Find where the given text appears and provide that cell's center as [x, y] coordinate. 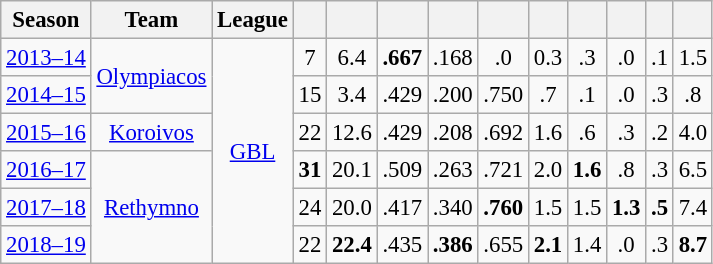
7 [310, 58]
7.4 [692, 208]
.692 [503, 133]
6.4 [352, 58]
.435 [402, 245]
Rethymno [152, 208]
Koroivos [152, 133]
4.0 [692, 133]
.386 [453, 245]
.263 [453, 170]
12.6 [352, 133]
.5 [660, 208]
.200 [453, 95]
.667 [402, 58]
Olympiacos [152, 76]
0.3 [548, 58]
2.1 [548, 245]
15 [310, 95]
.417 [402, 208]
Team [152, 20]
2.0 [548, 170]
.6 [588, 133]
2017–18 [46, 208]
.760 [503, 208]
22.4 [352, 245]
.509 [402, 170]
3.4 [352, 95]
24 [310, 208]
2018–19 [46, 245]
2013–14 [46, 58]
2015–16 [46, 133]
Season [46, 20]
.208 [453, 133]
.340 [453, 208]
20.0 [352, 208]
8.7 [692, 245]
6.5 [692, 170]
.2 [660, 133]
.655 [503, 245]
League [252, 20]
.7 [548, 95]
1.4 [588, 245]
.168 [453, 58]
31 [310, 170]
2016–17 [46, 170]
20.1 [352, 170]
2014–15 [46, 95]
.721 [503, 170]
1.3 [626, 208]
.750 [503, 95]
